Capture the cell that displays the provided text and extract its (X, Y) central coordinate. 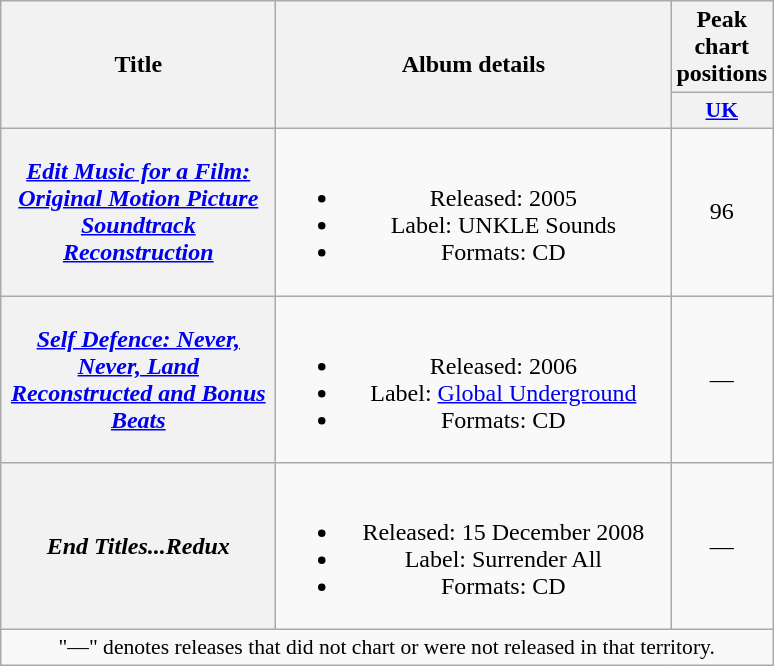
Self Defence: Never, Never, Land Reconstructed and Bonus Beats (138, 380)
Released: 2005Label: UNKLE SoundsFormats: CD (474, 212)
Title (138, 65)
Released: 2006Label: Global UndergroundFormats: CD (474, 380)
96 (722, 212)
Released: 15 December 2008Label: Surrender AllFormats: CD (474, 546)
UK (722, 111)
Album details (474, 65)
"—" denotes releases that did not chart or were not released in that territory. (387, 648)
End Titles...Redux (138, 546)
Peak chart positions (722, 47)
Edit Music for a Film: Original Motion Picture Soundtrack Reconstruction (138, 212)
